Locate the cell with the specified text and output its (X, Y) center coordinate. 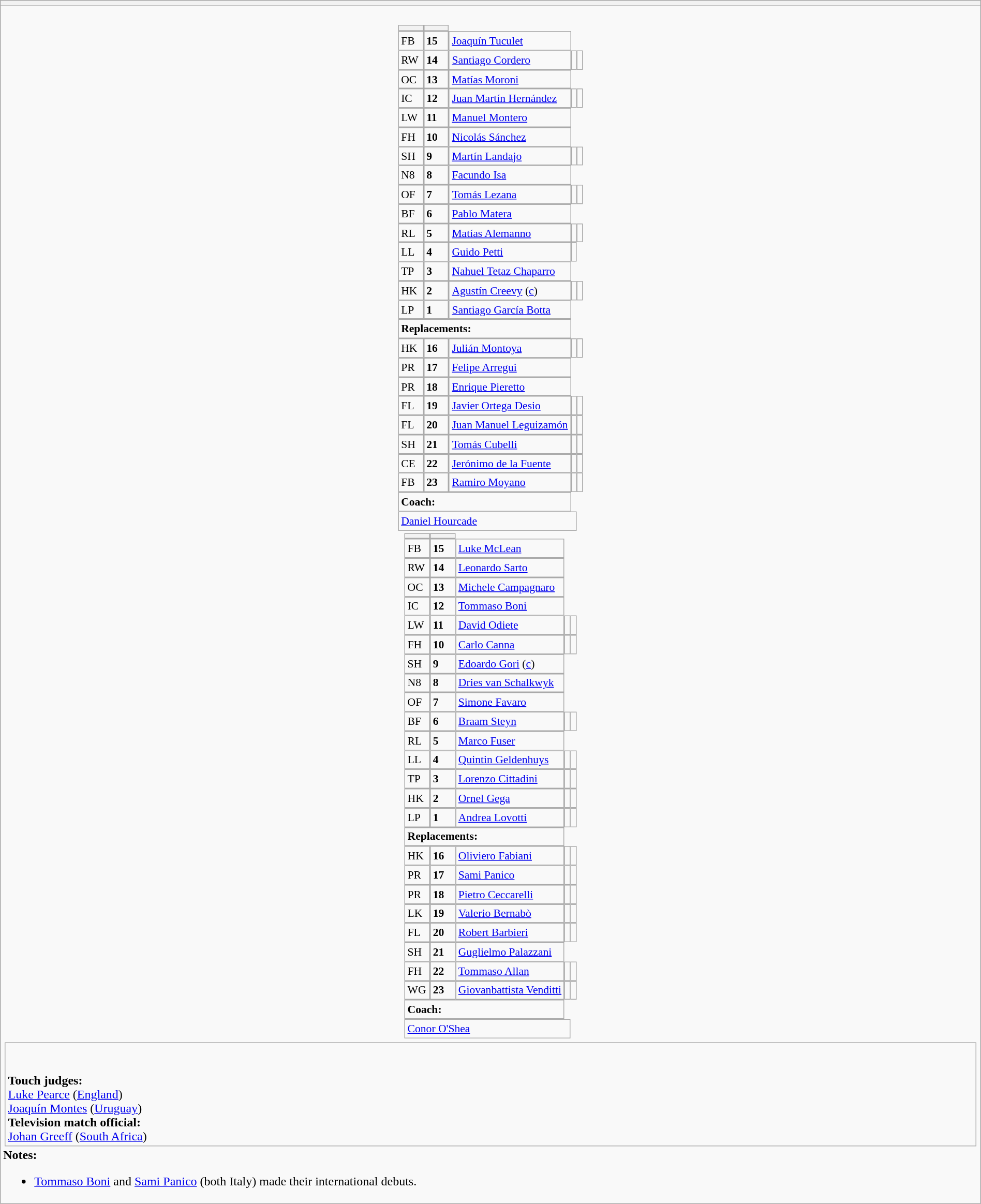
Agustín Creevy (c) (510, 291)
Pablo Matera (510, 213)
Juan Manuel Leguizamón (510, 425)
Matías Alemanno (510, 233)
Ramiro Moyano (510, 482)
Guido Petti (510, 252)
Tomás Cubelli (510, 444)
Matías Moroni (510, 80)
Valerio Bernabò (510, 914)
Andrea Lovotti (510, 817)
Juan Martín Hernández (510, 98)
Tommaso Boni (510, 606)
Pietro Ceccarelli (510, 894)
Tomás Lezana (510, 195)
Michele Campagnaro (510, 587)
Tommaso Allan (510, 971)
Giovanbattista Venditti (510, 990)
Julián Montoya (510, 348)
Guglielmo Palazzani (510, 952)
Quintin Geldenhuys (510, 760)
Ornel Gega (510, 798)
CE (411, 464)
Enrique Pieretto (510, 387)
Dries van Schalkwyk (510, 683)
Oliviero Fabiani (510, 856)
Martín Landajo (510, 156)
Sami Panico (510, 875)
WG (417, 990)
Braam Steyn (510, 721)
Manuel Montero (510, 118)
Marco Fuser (510, 741)
Javier Ortega Desio (510, 406)
Joaquín Tuculet (510, 40)
Leonardo Sarto (510, 568)
Santiago Cordero (510, 60)
Conor O'Shea (487, 1029)
Touch judges: Luke Pearce (England) Joaquín Montes (Uruguay) Television match official: Johan Greeff (South Africa) (490, 1094)
Jerónimo de la Fuente (510, 464)
Santiago García Botta (510, 309)
Lorenzo Cittadini (510, 779)
Felipe Arregui (510, 367)
Carlo Canna (510, 645)
Simone Favaro (510, 702)
Robert Barbieri (510, 932)
Daniel Hourcade (487, 521)
David Odiete (510, 625)
Nicolás Sánchez (510, 137)
Facundo Isa (510, 175)
Nahuel Tetaz Chaparro (510, 271)
Luke McLean (510, 548)
LK (417, 914)
Edoardo Gori (c) (510, 663)
